Find where the given text appears and provide that cell's center as [X, Y] coordinate. 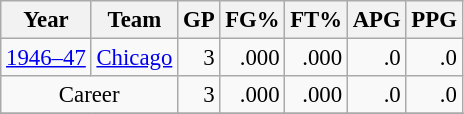
GP [199, 20]
Chicago [134, 58]
FG% [252, 20]
Career [90, 95]
PPG [434, 20]
1946–47 [46, 58]
Year [46, 20]
FT% [316, 20]
APG [376, 20]
Team [134, 20]
